Determine the [X, Y] coordinate at the center of the cell enclosing the given text.  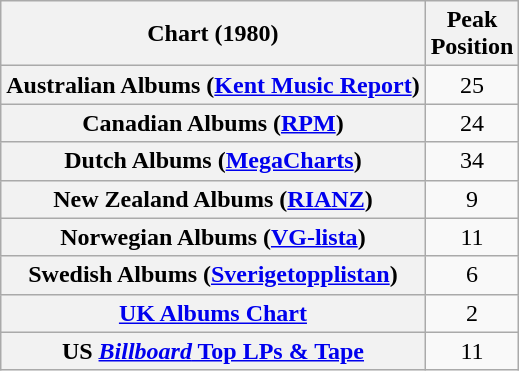
PeakPosition [472, 34]
34 [472, 161]
US Billboard Top LPs & Tape [213, 351]
Chart (1980) [213, 34]
Norwegian Albums (VG-lista) [213, 237]
6 [472, 275]
Australian Albums (Kent Music Report) [213, 85]
UK Albums Chart [213, 313]
New Zealand Albums (RIANZ) [213, 199]
Dutch Albums (MegaCharts) [213, 161]
9 [472, 199]
24 [472, 123]
Canadian Albums (RPM) [213, 123]
2 [472, 313]
25 [472, 85]
Swedish Albums (Sverigetopplistan) [213, 275]
